Provide the [X, Y] coordinate of the cell's center where the given text is located.  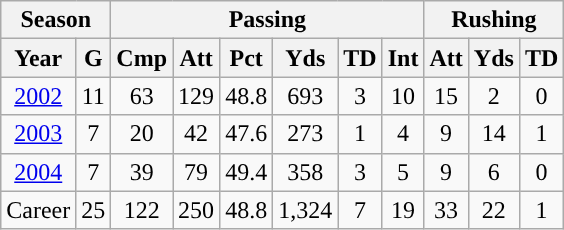
2004 [38, 172]
6 [494, 172]
122 [142, 210]
2003 [38, 134]
G [94, 58]
1,324 [306, 210]
273 [306, 134]
Cmp [142, 58]
39 [142, 172]
47.6 [246, 134]
Passing [268, 20]
129 [196, 96]
63 [142, 96]
33 [446, 210]
2 [494, 96]
49.4 [246, 172]
2002 [38, 96]
15 [446, 96]
14 [494, 134]
Rushing [494, 20]
Pct [246, 58]
25 [94, 210]
20 [142, 134]
10 [403, 96]
42 [196, 134]
5 [403, 172]
4 [403, 134]
11 [94, 96]
79 [196, 172]
19 [403, 210]
Year [38, 58]
693 [306, 96]
22 [494, 210]
Int [403, 58]
358 [306, 172]
Career [38, 210]
Season [56, 20]
250 [196, 210]
